Detect which cell encompasses the target text, then output its (X, Y) center coordinate. 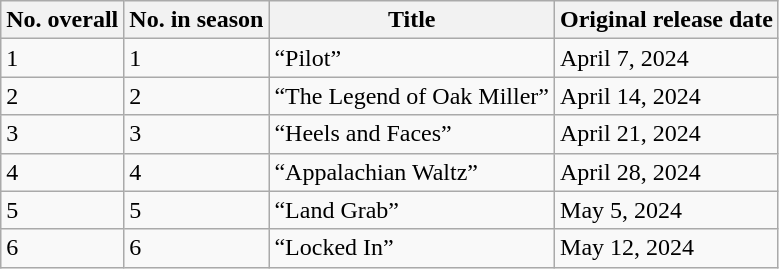
“Locked In” (412, 248)
No. overall (62, 20)
April 28, 2024 (667, 172)
Original release date (667, 20)
“Appalachian Waltz” (412, 172)
“Heels and Faces” (412, 134)
April 7, 2024 (667, 58)
No. in season (196, 20)
May 12, 2024 (667, 248)
“Land Grab” (412, 210)
“Pilot” (412, 58)
Title (412, 20)
April 21, 2024 (667, 134)
May 5, 2024 (667, 210)
April 14, 2024 (667, 96)
“The Legend of Oak Miller” (412, 96)
